Pinpoint the cell where the given text exists, returning its (x, y) midpoint coordinate. 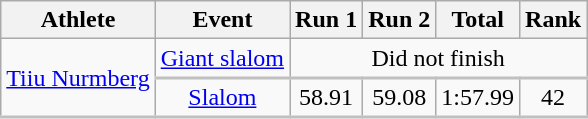
Run 2 (400, 20)
Tiiu Nurmberg (78, 78)
Slalom (222, 98)
Rank (554, 20)
Event (222, 20)
58.91 (326, 98)
Athlete (78, 20)
1:57.99 (478, 98)
Did not finish (438, 58)
59.08 (400, 98)
Giant slalom (222, 58)
Total (478, 20)
42 (554, 98)
Run 1 (326, 20)
